Output the (x, y) coordinate of the center of the cell containing the given text.  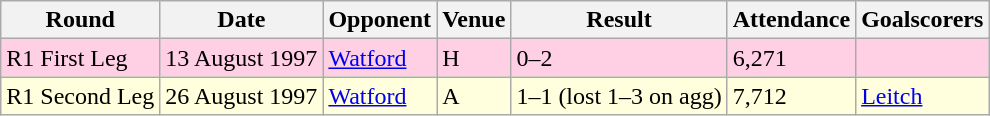
H (474, 58)
Attendance (791, 20)
Leitch (922, 96)
Round (80, 20)
Result (619, 20)
1–1 (lost 1–3 on agg) (619, 96)
26 August 1997 (242, 96)
Venue (474, 20)
Goalscorers (922, 20)
A (474, 96)
Opponent (380, 20)
0–2 (619, 58)
6,271 (791, 58)
Date (242, 20)
R1 Second Leg (80, 96)
R1 First Leg (80, 58)
7,712 (791, 96)
13 August 1997 (242, 58)
